Determine the [x, y] coordinate at the center of the cell enclosing the given text.  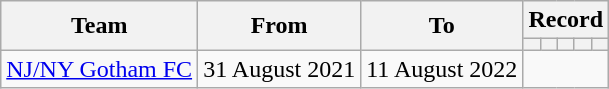
From [280, 26]
31 August 2021 [280, 69]
NJ/NY Gotham FC [100, 69]
Record [566, 20]
11 August 2022 [442, 69]
Team [100, 26]
To [442, 26]
